Identify which cell holds the provided text, then report its [x, y] central coordinate. 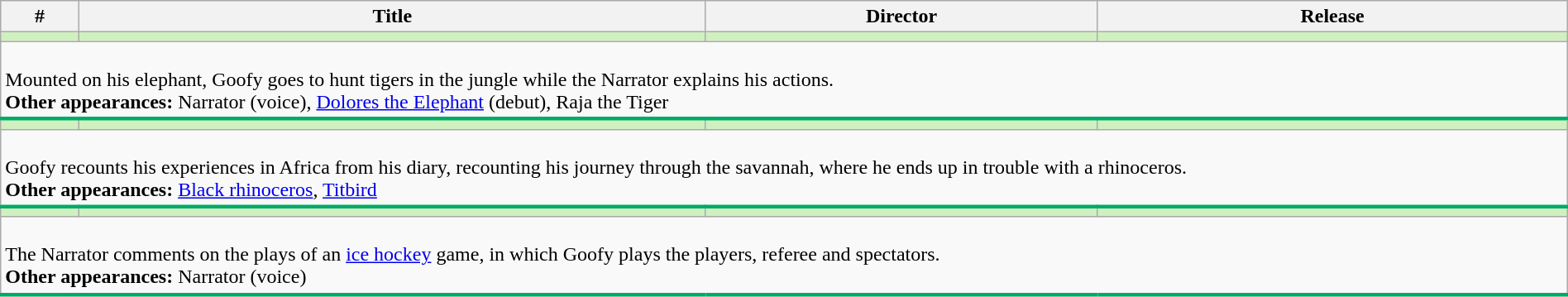
Director [901, 17]
Release [1332, 17]
# [40, 17]
Title [392, 17]
